Identify which cell holds the provided text, then report its (x, y) central coordinate. 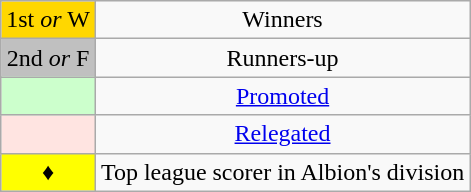
Top league scorer in Albion's division (282, 172)
Winners (282, 20)
Runners-up (282, 58)
Promoted (282, 96)
♦ (48, 172)
Relegated (282, 134)
1st or W (48, 20)
2nd or F (48, 58)
